Pinpoint the cell where the given text exists, returning its [X, Y] midpoint coordinate. 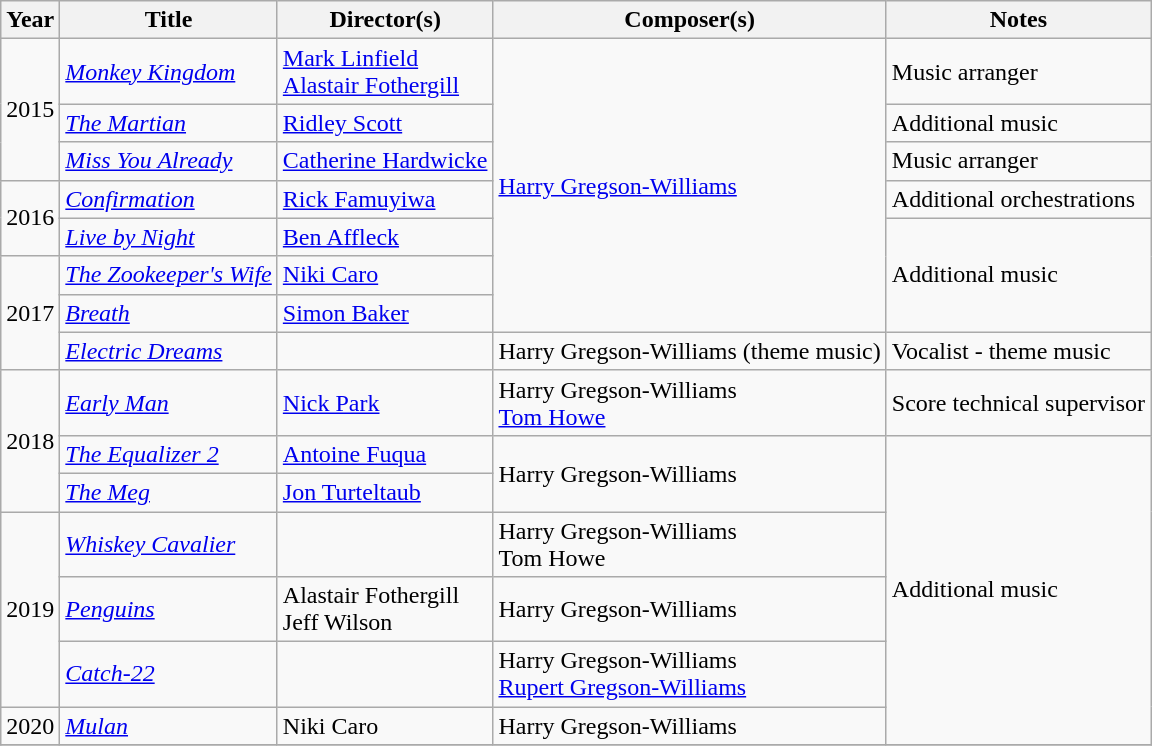
2019 [30, 610]
Jon Turteltaub [385, 492]
Antoine Fuqua [385, 454]
Mark LinfieldAlastair Fothergill [385, 72]
Catherine Hardwicke [385, 161]
Miss You Already [169, 161]
Alastair FothergillJeff Wilson [385, 610]
2018 [30, 440]
Vocalist - theme music [1018, 351]
2017 [30, 313]
Harry Gregson-WilliamsRupert Gregson-Williams [690, 674]
Live by Night [169, 237]
Breath [169, 313]
Mulan [169, 726]
Ridley Scott [385, 123]
The Martian [169, 123]
Whiskey Cavalier [169, 544]
Nick Park [385, 402]
Title [169, 20]
Rick Famuyiwa [385, 199]
2020 [30, 726]
2016 [30, 218]
Early Man [169, 402]
Harry Gregson-Williams (theme music) [690, 351]
Additional orchestrations [1018, 199]
Director(s) [385, 20]
Score technical supervisor [1018, 402]
The Equalizer 2 [169, 454]
Notes [1018, 20]
The Meg [169, 492]
Confirmation [169, 199]
The Zookeeper's Wife [169, 275]
Ben Affleck [385, 237]
2015 [30, 110]
Catch-22 [169, 674]
Simon Baker [385, 313]
Penguins [169, 610]
Year [30, 20]
Composer(s) [690, 20]
Monkey Kingdom [169, 72]
Electric Dreams [169, 351]
